Capture the cell that displays the provided text and extract its [X, Y] central coordinate. 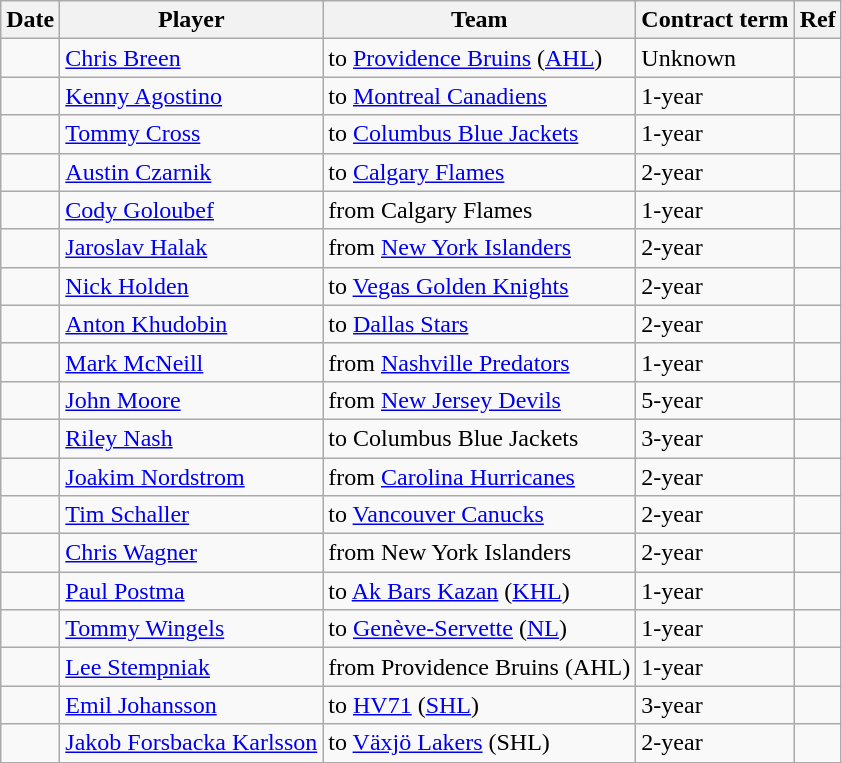
from Calgary Flames [480, 210]
Mark McNeill [192, 362]
Austin Czarnik [192, 172]
Chris Wagner [192, 553]
Jaroslav Halak [192, 248]
Nick Holden [192, 286]
from Carolina Hurricanes [480, 477]
to Genève-Servette (NL) [480, 629]
Jakob Forsbacka Karlsson [192, 743]
Ref [818, 20]
from Providence Bruins (AHL) [480, 667]
from Nashville Predators [480, 362]
Anton Khudobin [192, 324]
Kenny Agostino [192, 96]
Joakim Nordstrom [192, 477]
Lee Stempniak [192, 667]
to Växjö Lakers (SHL) [480, 743]
to Ak Bars Kazan (KHL) [480, 591]
5-year [715, 400]
Tommy Cross [192, 134]
to Vancouver Canucks [480, 515]
to Montreal Canadiens [480, 96]
Chris Breen [192, 58]
to HV71 (SHL) [480, 705]
Tim Schaller [192, 515]
to Vegas Golden Knights [480, 286]
Date [30, 20]
Team [480, 20]
Emil Johansson [192, 705]
Paul Postma [192, 591]
John Moore [192, 400]
to Calgary Flames [480, 172]
Player [192, 20]
to Providence Bruins (AHL) [480, 58]
Contract term [715, 20]
to Dallas Stars [480, 324]
Unknown [715, 58]
Riley Nash [192, 438]
Tommy Wingels [192, 629]
Cody Goloubef [192, 210]
from New Jersey Devils [480, 400]
